Pinpoint the cell where the given text exists, returning its (x, y) midpoint coordinate. 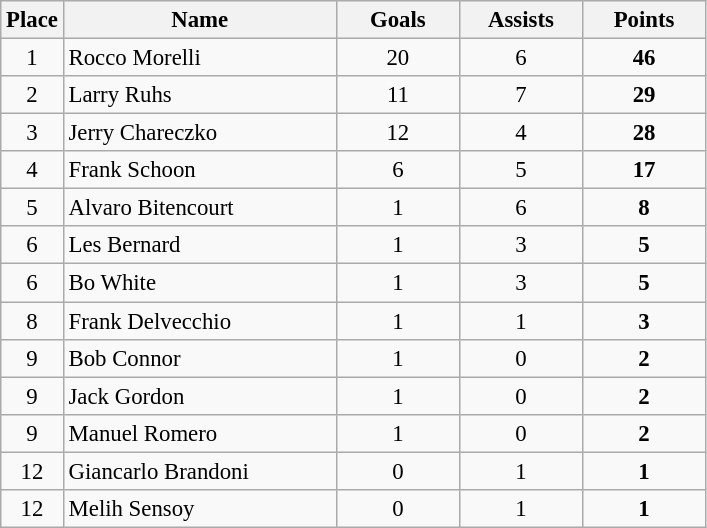
Giancarlo Brandoni (200, 471)
Rocco Morelli (200, 58)
Alvaro Bitencourt (200, 208)
Jack Gordon (200, 396)
28 (644, 133)
7 (520, 95)
Frank Delvecchio (200, 321)
Place (32, 20)
Assists (520, 20)
Jerry Chareczko (200, 133)
20 (398, 58)
11 (398, 95)
Les Bernard (200, 245)
29 (644, 95)
Melih Sensoy (200, 509)
Goals (398, 20)
Manuel Romero (200, 433)
Larry Ruhs (200, 95)
Frank Schoon (200, 170)
Points (644, 20)
Bo White (200, 283)
46 (644, 58)
Name (200, 20)
17 (644, 170)
Bob Connor (200, 358)
